Scan for the cell matching the given text and deliver its (x, y) coordinate at center. 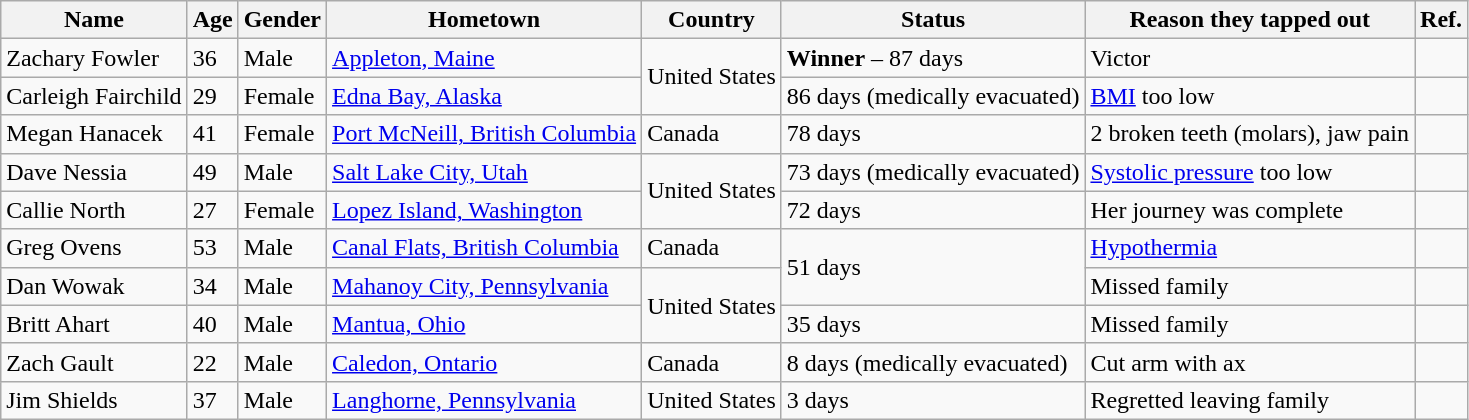
Zach Gault (94, 362)
Edna Bay, Alaska (484, 96)
Her journey was complete (1250, 210)
34 (212, 286)
29 (212, 96)
78 days (933, 134)
Appleton, Maine (484, 58)
Jim Shields (94, 400)
Dan Wowak (94, 286)
27 (212, 210)
Mantua, Ohio (484, 324)
Victor (1250, 58)
Status (933, 20)
Age (212, 20)
40 (212, 324)
Name (94, 20)
Dave Nessia (94, 172)
Salt Lake City, Utah (484, 172)
53 (212, 248)
Mahanoy City, Pennsylvania (484, 286)
Reason they tapped out (1250, 20)
Callie North (94, 210)
35 days (933, 324)
Port McNeill, British Columbia (484, 134)
3 days (933, 400)
Caledon, Ontario (484, 362)
Regretted leaving family (1250, 400)
86 days (medically evacuated) (933, 96)
22 (212, 362)
Lopez Island, Washington (484, 210)
41 (212, 134)
37 (212, 400)
Hypothermia (1250, 248)
Ref. (1442, 20)
49 (212, 172)
Megan Hanacek (94, 134)
Carleigh Fairchild (94, 96)
Cut arm with ax (1250, 362)
36 (212, 58)
Greg Ovens (94, 248)
Langhorne, Pennsylvania (484, 400)
51 days (933, 267)
8 days (medically evacuated) (933, 362)
Zachary Fowler (94, 58)
Gender (282, 20)
Britt Ahart (94, 324)
72 days (933, 210)
73 days (medically evacuated) (933, 172)
2 broken teeth (molars), jaw pain (1250, 134)
Country (712, 20)
Hometown (484, 20)
Winner – 87 days (933, 58)
Systolic pressure too low (1250, 172)
BMI too low (1250, 96)
Canal Flats, British Columbia (484, 248)
